From the cell containing the given text, extract its center point as [x, y] coordinate. 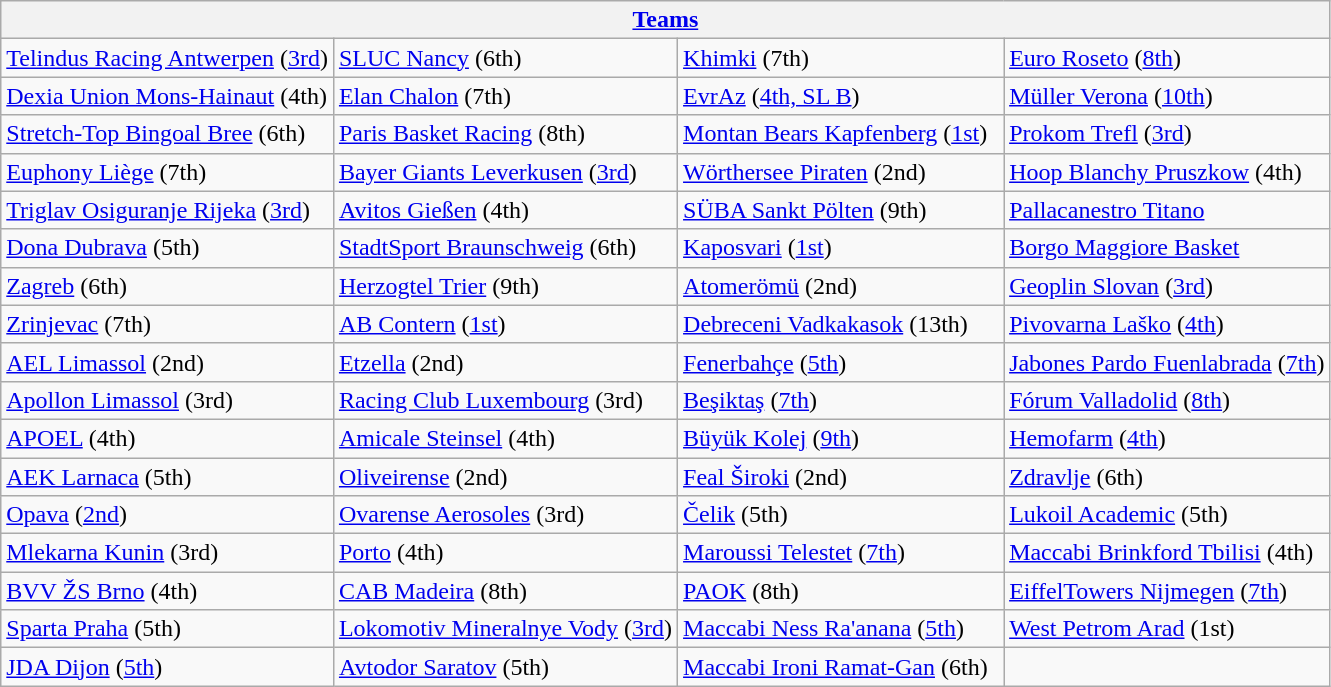
AEL Limassol (2nd) [168, 362]
Paris Basket Racing (8th) [505, 134]
Atomerömü (2nd) [841, 286]
Borgo Maggiore Basket [1167, 248]
Čelik (5th) [841, 515]
Maccabi Ness Ra'anana (5th) [841, 629]
Geoplin Slovan (3rd) [1167, 286]
AEK Larnaca (5th) [168, 477]
Lokomotiv Mineralnye Vody (3rd) [505, 629]
Maccabi Brinkford Tbilisi (4th) [1167, 553]
BVV ŽS Brno (4th) [168, 591]
Debreceni Vadkakasok (13th) [841, 324]
StadtSport Braunschweig (6th) [505, 248]
Feal Široki (2nd) [841, 477]
Büyük Kolej (9th) [841, 438]
JDA Dijon (5th) [168, 667]
AB Contern (1st) [505, 324]
Porto (4th) [505, 553]
Opava (2nd) [168, 515]
Euphony Liège (7th) [168, 172]
Fórum Valladolid (8th) [1167, 400]
Zdravlje (6th) [1167, 477]
Teams [666, 20]
APOEL (4th) [168, 438]
Lukoil Academic (5th) [1167, 515]
Zrinjevac (7th) [168, 324]
Maroussi Telestet (7th) [841, 553]
Pallacanestro Titano [1167, 210]
Hoop Blanchy Pruszkow (4th) [1167, 172]
Fenerbahçe (5th) [841, 362]
Telindus Racing Antwerpen (3rd) [168, 58]
Dexia Union Mons-Hainaut (4th) [168, 96]
Herzogtel Trier (9th) [505, 286]
Apollon Limassol (3rd) [168, 400]
Bayer Giants Leverkusen (3rd) [505, 172]
CAB Madeira (8th) [505, 591]
Amicale Steinsel (4th) [505, 438]
PAOK (8th) [841, 591]
Jabones Pardo Fuenlabrada (7th) [1167, 362]
Dona Dubrava (5th) [168, 248]
SÜBA Sankt Pölten (9th) [841, 210]
Müller Verona (10th) [1167, 96]
Etzella (2nd) [505, 362]
Racing Club Luxembourg (3rd) [505, 400]
Pivovarna Laško (4th) [1167, 324]
SLUC Nancy (6th) [505, 58]
EiffelTowers Nijmegen (7th) [1167, 591]
EvrAz (4th, SL B) [841, 96]
Stretch-Top Bingoal Bree (6th) [168, 134]
Prokom Trefl (3rd) [1167, 134]
Avtodor Saratov (5th) [505, 667]
Mlekarna Kunin (3rd) [168, 553]
Elan Chalon (7th) [505, 96]
Khimki (7th) [841, 58]
Ovarense Aerosoles (3rd) [505, 515]
West Petrom Arad (1st) [1167, 629]
Oliveirense (2nd) [505, 477]
Zagreb (6th) [168, 286]
Maccabi Ironi Ramat-Gan (6th) [841, 667]
Wörthersee Piraten (2nd) [841, 172]
Avitos Gießen (4th) [505, 210]
Triglav Osiguranje Rijeka (3rd) [168, 210]
Kaposvari (1st) [841, 248]
Montan Bears Kapfenberg (1st) [841, 134]
Beşiktaş (7th) [841, 400]
Euro Roseto (8th) [1167, 58]
Hemofarm (4th) [1167, 438]
Sparta Praha (5th) [168, 629]
